From the cell containing the given text, extract its center point as (X, Y) coordinate. 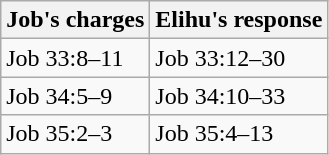
Job 34:5–9 (76, 96)
Job 33:8–11 (76, 58)
Job 33:12–30 (239, 58)
Job 35:2–3 (76, 134)
Job 35:4–13 (239, 134)
Job's charges (76, 20)
Job 34:10–33 (239, 96)
Elihu's response (239, 20)
